From the cell containing the given text, extract its center point as (X, Y) coordinate. 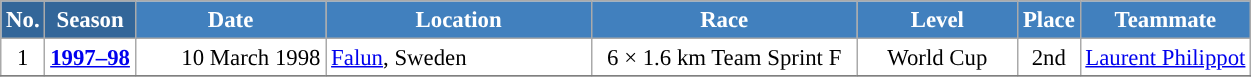
Location (459, 20)
Date (230, 20)
Teammate (1166, 20)
10 March 1998 (230, 58)
No. (23, 20)
6 × 1.6 km Team Sprint F (724, 58)
Place (1049, 20)
Race (724, 20)
World Cup (938, 58)
Falun, Sweden (459, 58)
2nd (1049, 58)
1 (23, 58)
1997–98 (90, 58)
Laurent Philippot (1166, 58)
Level (938, 20)
Season (90, 20)
